Output the [X, Y] coordinate of the center of the cell containing the given text.  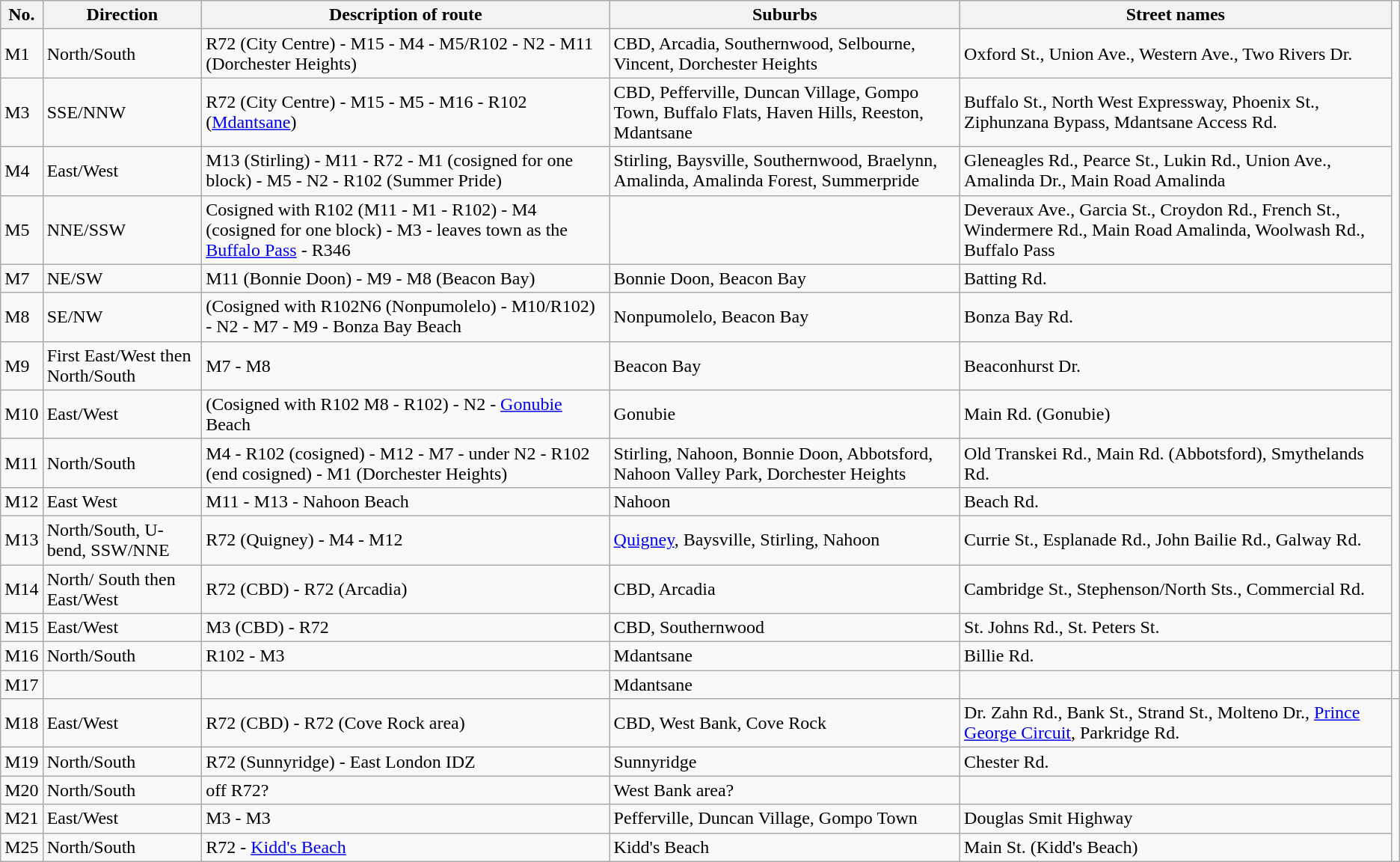
R72 (CBD) - R72 (Arcadia) [405, 588]
Deveraux Ave., Garcia St., Croydon Rd., French St., Windermere Rd., Main Road Amalinda, Woolwash Rd., Buffalo Pass [1176, 230]
M25 [22, 847]
Dr. Zahn Rd., Bank St., Strand St., Molteno Dr., Prince George Circuit, Parkridge Rd. [1176, 723]
Old Transkei Rd., Main Rd. (Abbotsford), Smythelands Rd. [1176, 462]
M17 [22, 685]
Nonpumolelo, Beacon Bay [785, 317]
Gleneagles Rd., Pearce St., Lukin Rd., Union Ave., Amalinda Dr., Main Road Amalinda [1176, 171]
M13 (Stirling) - M11 - R72 - M1 (cosigned for one block) - M5 - N2 - R102 (Summer Pride) [405, 171]
R72 (CBD) - R72 (Cove Rock area) [405, 723]
M16 [22, 656]
Street names [1176, 15]
Stirling, Baysville, Southernwood, Braelynn, Amalinda, Amalinda Forest, Summerpride [785, 171]
Oxford St., Union Ave., Western Ave., Two Rivers Dr. [1176, 54]
Billie Rd. [1176, 656]
M12 [22, 501]
First East/West then North/South [122, 365]
Chester Rd. [1176, 762]
R72 (Quigney) - M4 - M12 [405, 540]
Cambridge St., Stephenson/North Sts., Commercial Rd. [1176, 588]
Bonza Bay Rd. [1176, 317]
M3 [22, 112]
M5 [22, 230]
North/South, U-bend, SSW/NNE [122, 540]
R72 (City Centre) - M15 - M5 - M16 - R102 (Mdantsane) [405, 112]
SSE/NNW [122, 112]
Pefferville, Duncan Village, Gompo Town [785, 819]
Douglas Smit Highway [1176, 819]
M20 [22, 790]
Bonnie Doon, Beacon Bay [785, 278]
CBD, Southernwood [785, 628]
Suburbs [785, 15]
NE/SW [122, 278]
R72 - Kidd's Beach [405, 847]
Buffalo St., North West Expressway, Phoenix St., Ziphunzana Bypass, Mdantsane Access Rd. [1176, 112]
M11 [22, 462]
CBD, Arcadia, Southernwood, Selbourne, Vincent, Dorchester Heights [785, 54]
Currie St., Esplanade Rd., John Bailie Rd., Galway Rd. [1176, 540]
M3 (CBD) - R72 [405, 628]
North/ South then East/West [122, 588]
NNE/SSW [122, 230]
M4 [22, 171]
Beaconhurst Dr. [1176, 365]
Beacon Bay [785, 365]
Beach Rd. [1176, 501]
M11 - M13 - Nahoon Beach [405, 501]
(Cosigned with R102N6 (Nonpumolelo) - M10/R102) - N2 - M7 - M9 - Bonza Bay Beach [405, 317]
M3 - M3 [405, 819]
M13 [22, 540]
M7 - M8 [405, 365]
Main Rd. (Gonubie) [1176, 415]
(Cosigned with R102 M8 - R102) - N2 - Gonubie Beach [405, 415]
Batting Rd. [1176, 278]
Kidd's Beach [785, 847]
East West [122, 501]
St. Johns Rd., St. Peters St. [1176, 628]
M14 [22, 588]
M18 [22, 723]
Stirling, Nahoon, Bonnie Doon, Abbotsford, Nahoon Valley Park, Dorchester Heights [785, 462]
R72 (Sunnyridge) - East London IDZ [405, 762]
CBD, Pefferville, Duncan Village, Gompo Town, Buffalo Flats, Haven Hills, Reeston, Mdantsane [785, 112]
R102 - M3 [405, 656]
Nahoon [785, 501]
M15 [22, 628]
M11 (Bonnie Doon) - M9 - M8 (Beacon Bay) [405, 278]
CBD, Arcadia [785, 588]
Cosigned with R102 (M11 - M1 - R102) - M4 (cosigned for one block) - M3 - leaves town as the Buffalo Pass - R346 [405, 230]
off R72? [405, 790]
West Bank area? [785, 790]
SE/NW [122, 317]
CBD, West Bank, Cove Rock [785, 723]
M10 [22, 415]
M1 [22, 54]
Quigney, Baysville, Stirling, Nahoon [785, 540]
Main St. (Kidd's Beach) [1176, 847]
No. [22, 15]
M21 [22, 819]
Gonubie [785, 415]
R72 (City Centre) - M15 - M4 - M5/R102 - N2 - M11 (Dorchester Heights) [405, 54]
M19 [22, 762]
M8 [22, 317]
M7 [22, 278]
M9 [22, 365]
Direction [122, 15]
Sunnyridge [785, 762]
M4 - R102 (cosigned) - M12 - M7 - under N2 - R102 (end cosigned) - M1 (Dorchester Heights) [405, 462]
Description of route [405, 15]
